Capture the cell that displays the provided text and extract its (x, y) central coordinate. 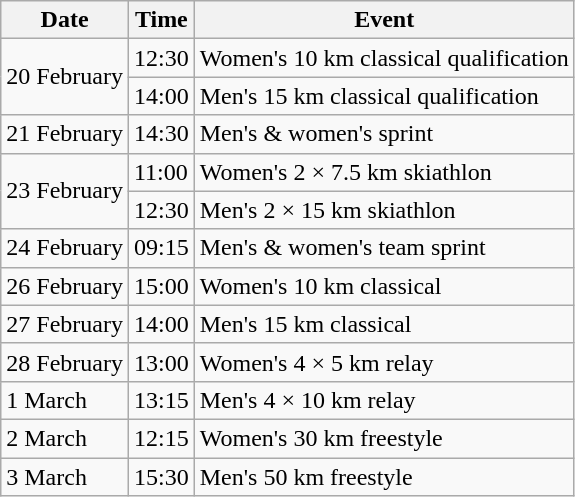
14:30 (161, 134)
15:30 (161, 477)
Men's 15 km classical qualification (384, 96)
Men's 50 km freestyle (384, 477)
Date (65, 20)
Time (161, 20)
Men's 4 × 10 km relay (384, 400)
23 February (65, 191)
20 February (65, 77)
3 March (65, 477)
Men's & women's team sprint (384, 248)
Women's 10 km classical qualification (384, 58)
21 February (65, 134)
13:00 (161, 362)
27 February (65, 324)
28 February (65, 362)
11:00 (161, 172)
26 February (65, 286)
Women's 10 km classical (384, 286)
Women's 4 × 5 km relay (384, 362)
Event (384, 20)
12:15 (161, 438)
Men's 15 km classical (384, 324)
1 March (65, 400)
15:00 (161, 286)
24 February (65, 248)
Women's 2 × 7.5 km skiathlon (384, 172)
2 March (65, 438)
Men's & women's sprint (384, 134)
Women's 30 km freestyle (384, 438)
09:15 (161, 248)
13:15 (161, 400)
Men's 2 × 15 km skiathlon (384, 210)
